Detect which cell encompasses the target text, then output its [X, Y] center coordinate. 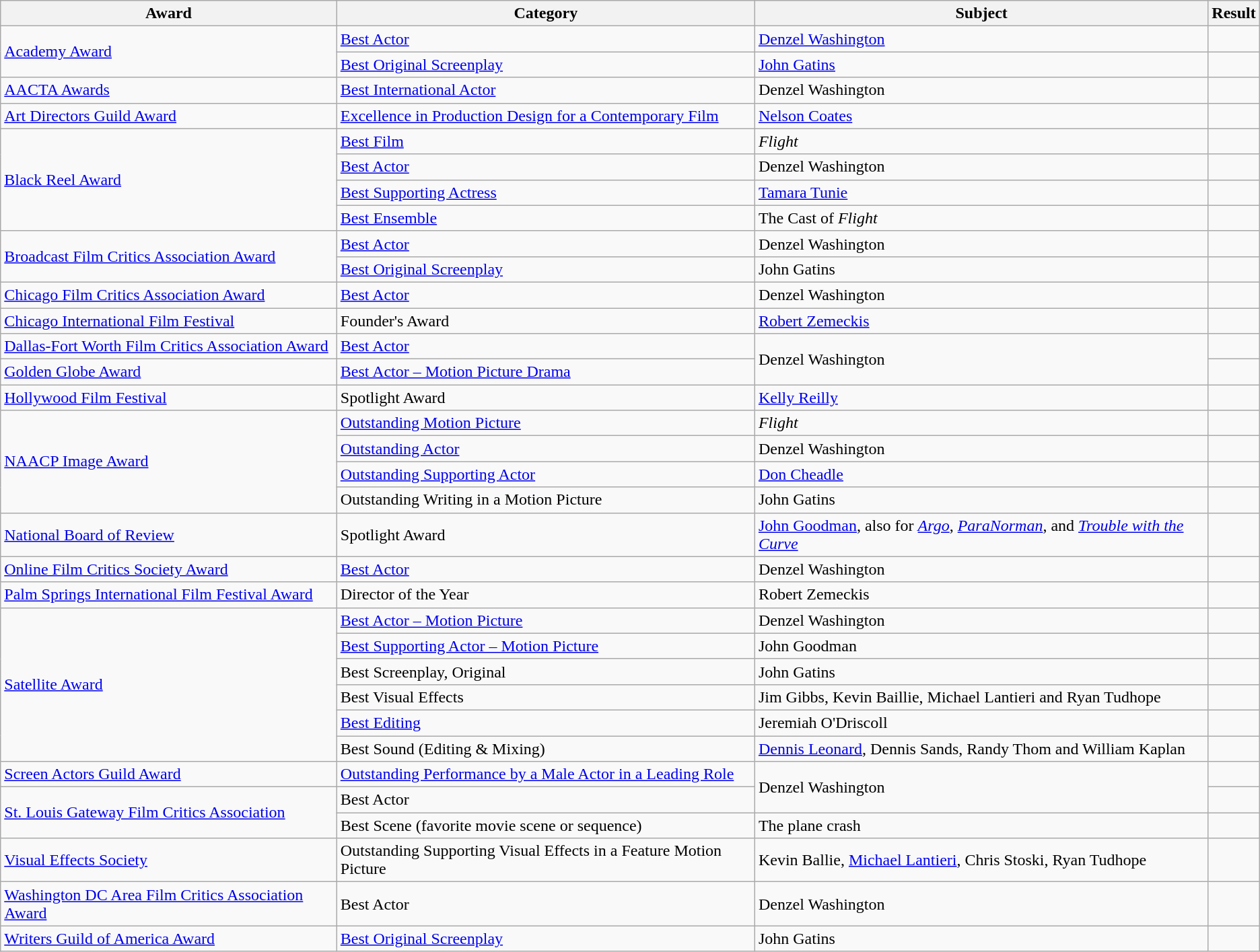
Best Scene (favorite movie scene or sequence) [545, 826]
Best Actor – Motion Picture Drama [545, 372]
Director of the Year [545, 595]
Palm Springs International Film Festival Award [169, 595]
Excellence in Production Design for a Contemporary Film [545, 116]
Outstanding Supporting Visual Effects in a Feature Motion Picture [545, 860]
Outstanding Supporting Actor [545, 474]
Writers Guild of America Award [169, 939]
Golden Globe Award [169, 372]
Award [169, 13]
Jeremiah O'Driscoll [981, 723]
Chicago International Film Festival [169, 321]
Dallas-Fort Worth Film Critics Association Award [169, 346]
John Goodman [981, 646]
Washington DC Area Film Critics Association Award [169, 904]
Best Ensemble [545, 218]
Art Directors Guild Award [169, 116]
Best Visual Effects [545, 697]
Outstanding Performance by a Male Actor in a Leading Role [545, 774]
Best Sound (Editing & Mixing) [545, 749]
National Board of Review [169, 534]
Nelson Coates [981, 116]
Outstanding Actor [545, 449]
Founder's Award [545, 321]
The Cast of Flight [981, 218]
Best Screenplay, Original [545, 671]
Best Editing [545, 723]
Best International Actor [545, 90]
AACTA Awards [169, 90]
Screen Actors Guild Award [169, 774]
NAACP Image Award [169, 462]
Satellite Award [169, 684]
Best Supporting Actor – Motion Picture [545, 646]
Online Film Critics Society Award [169, 569]
Best Film [545, 141]
The plane crash [981, 826]
Don Cheadle [981, 474]
John Goodman, also for Argo, ParaNorman, and Trouble with the Curve [981, 534]
Subject [981, 13]
Kevin Ballie, Michael Lantieri, Chris Stoski, Ryan Tudhope [981, 860]
Outstanding Writing in a Motion Picture [545, 500]
Dennis Leonard, Dennis Sands, Randy Thom and William Kaplan [981, 749]
Best Actor – Motion Picture [545, 620]
Visual Effects Society [169, 860]
Result [1234, 13]
Outstanding Motion Picture [545, 423]
Jim Gibbs, Kevin Baillie, Michael Lantieri and Ryan Tudhope [981, 697]
Tamara Tunie [981, 192]
Academy Award [169, 52]
Chicago Film Critics Association Award [169, 295]
Broadcast Film Critics Association Award [169, 256]
St. Louis Gateway Film Critics Association [169, 813]
Black Reel Award [169, 180]
Best Supporting Actress [545, 192]
Category [545, 13]
Hollywood Film Festival [169, 398]
Kelly Reilly [981, 398]
